Output the [X, Y] coordinate of the center of the cell containing the given text.  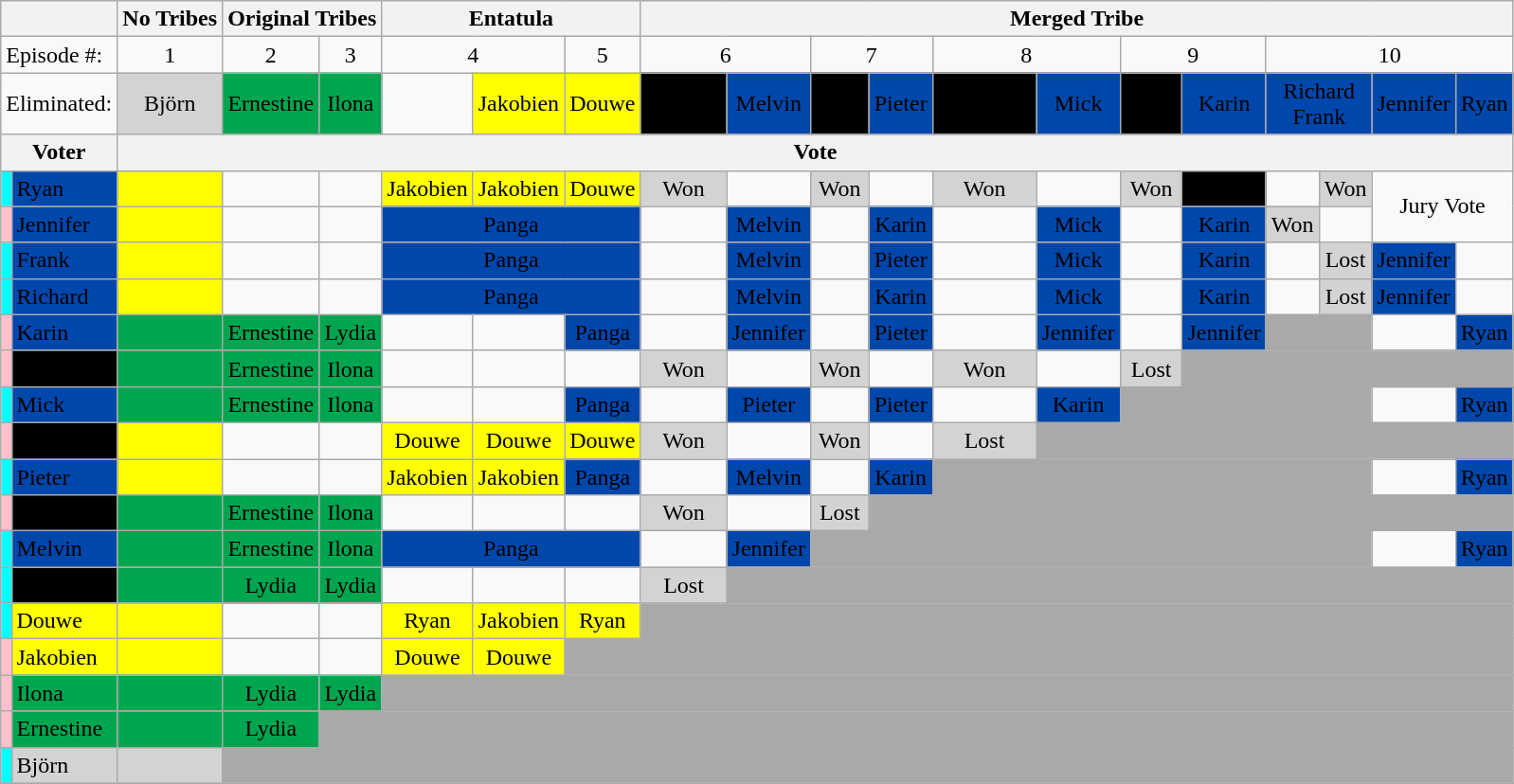
Entatula [512, 19]
Richard [64, 296]
7 [872, 55]
Episode #: [59, 55]
2 [271, 55]
Merged Tribe [1076, 19]
Jury Vote [1442, 206]
Frank [64, 260]
Eliminated: [59, 104]
8 [1026, 55]
1 [171, 55]
5 [603, 55]
Vote [815, 152]
10 [1389, 55]
No Tribes [171, 19]
Original Tribes [302, 19]
4 [474, 55]
6 [726, 55]
Voter [59, 152]
9 [1193, 55]
Hidden [1224, 188]
RichardFrank [1319, 104]
3 [351, 55]
